Return the (X, Y) coordinate for the center point of the cell that contains the specified text.  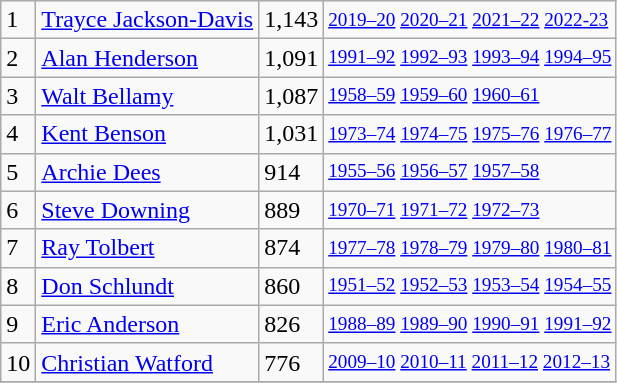
1973–74 1974–75 1975–76 1976–77 (470, 134)
1951–52 1952–53 1953–54 1954–55 (470, 286)
1991–92 1992–93 1993–94 1994–95 (470, 58)
1970–71 1971–72 1972–73 (470, 210)
Alan Henderson (148, 58)
874 (292, 248)
1,031 (292, 134)
Christian Watford (148, 362)
10 (18, 362)
8 (18, 286)
914 (292, 172)
Kent Benson (148, 134)
1988–89 1989–90 1990–91 1991–92 (470, 324)
Walt Bellamy (148, 96)
860 (292, 286)
1 (18, 20)
1955–56 1956–57 1957–58 (470, 172)
9 (18, 324)
5 (18, 172)
Trayce Jackson-Davis (148, 20)
Ray Tolbert (148, 248)
2 (18, 58)
776 (292, 362)
1,143 (292, 20)
1,087 (292, 96)
4 (18, 134)
Eric Anderson (148, 324)
2009–10 2010–11 2011–12 2012–13 (470, 362)
826 (292, 324)
1,091 (292, 58)
889 (292, 210)
2019–20 2020–21 2021–22 2022-23 (470, 20)
Steve Downing (148, 210)
Don Schlundt (148, 286)
1977–78 1978–79 1979–80 1980–81 (470, 248)
3 (18, 96)
Archie Dees (148, 172)
1958–59 1959–60 1960–61 (470, 96)
6 (18, 210)
7 (18, 248)
